Scan for the cell matching the given text and deliver its (x, y) coordinate at center. 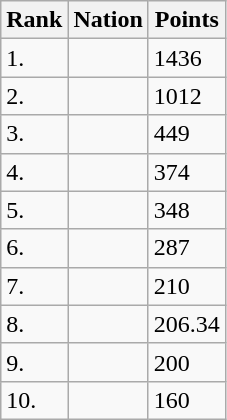
5. (34, 210)
210 (186, 286)
Nation (108, 20)
160 (186, 400)
206.34 (186, 324)
1. (34, 58)
7. (34, 286)
200 (186, 362)
Rank (34, 20)
8. (34, 324)
3. (34, 134)
9. (34, 362)
6. (34, 248)
Points (186, 20)
10. (34, 400)
449 (186, 134)
4. (34, 172)
374 (186, 172)
2. (34, 96)
348 (186, 210)
1012 (186, 96)
1436 (186, 58)
287 (186, 248)
